Identify which cell holds the provided text, then report its (x, y) central coordinate. 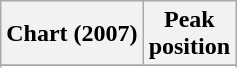
Peakposition (189, 34)
Chart (2007) (72, 34)
